Provide the [X, Y] coordinate of the cell's center where the given text is located.  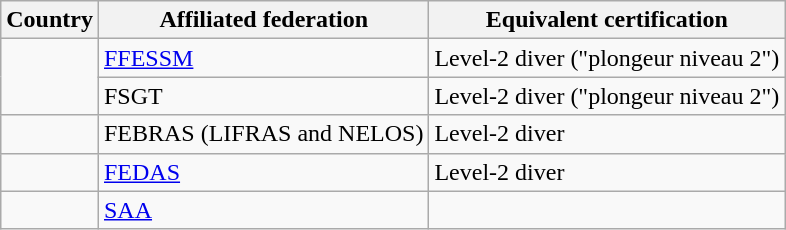
FEBRAS (LIFRAS and NELOS) [263, 134]
Affiliated federation [263, 20]
Equivalent certification [607, 20]
FSGT [263, 96]
FEDAS [263, 172]
Country [50, 20]
SAA [263, 210]
FFESSM [263, 58]
